Capture the cell that displays the provided text and extract its (x, y) central coordinate. 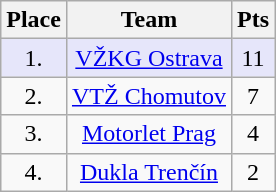
Team (148, 20)
4 (254, 134)
Motorlet Prag (148, 134)
Place (34, 20)
7 (254, 96)
Dukla Trenčín (148, 172)
2. (34, 96)
Pts (254, 20)
4. (34, 172)
1. (34, 58)
2 (254, 172)
VŽKG Ostrava (148, 58)
3. (34, 134)
11 (254, 58)
VTŽ Chomutov (148, 96)
